Output the (X, Y) coordinate of the center of the cell containing the given text.  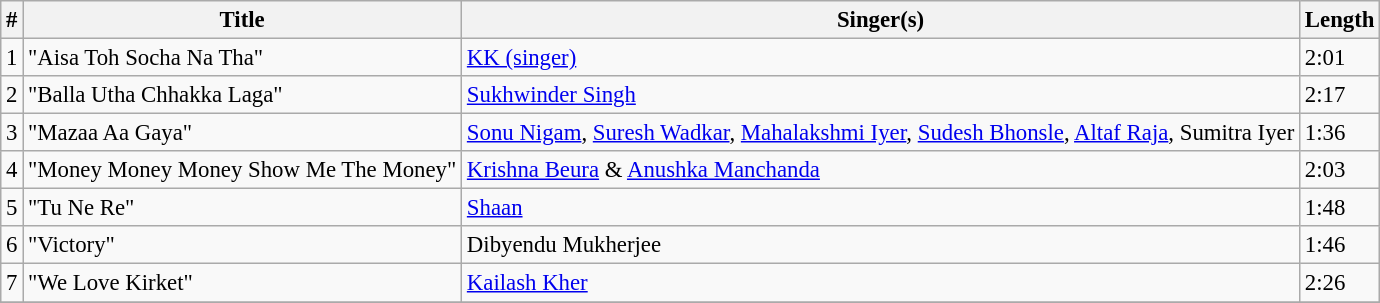
# (12, 20)
7 (12, 283)
1:46 (1340, 245)
"Money Money Money Show Me The Money" (242, 170)
Title (242, 20)
"Mazaa Aa Gaya" (242, 133)
2:01 (1340, 58)
"We Love Kirket" (242, 283)
KK (singer) (881, 58)
2:17 (1340, 95)
5 (12, 208)
6 (12, 245)
4 (12, 170)
1:36 (1340, 133)
2:26 (1340, 283)
Shaan (881, 208)
"Balla Utha Chhakka Laga" (242, 95)
1 (12, 58)
2:03 (1340, 170)
"Aisa Toh Socha Na Tha" (242, 58)
2 (12, 95)
"Tu Ne Re" (242, 208)
Kailash Kher (881, 283)
1:48 (1340, 208)
Singer(s) (881, 20)
Sonu Nigam, Suresh Wadkar, Mahalakshmi Iyer, Sudesh Bhonsle, Altaf Raja, Sumitra Iyer (881, 133)
Krishna Beura & Anushka Manchanda (881, 170)
Dibyendu Mukherjee (881, 245)
3 (12, 133)
"Victory" (242, 245)
Length (1340, 20)
Sukhwinder Singh (881, 95)
